For the text-containing cell, return its midpoint in [X, Y] coordinate format. 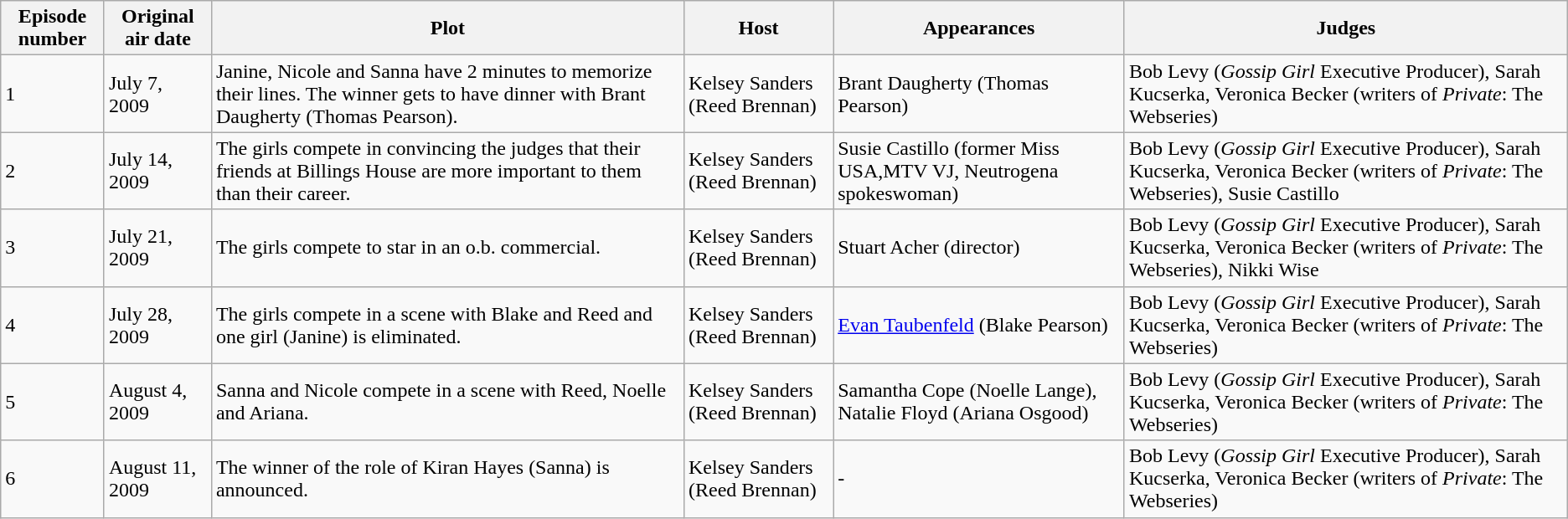
The girls compete in convincing the judges that their friends at Billings House are more important to them than their career. [447, 171]
Evan Taubenfeld (Blake Pearson) [979, 325]
July 7, 2009 [157, 94]
3 [53, 248]
2 [53, 171]
July 28, 2009 [157, 325]
Appearances [979, 28]
July 21, 2009 [157, 248]
The winner of the role of Kiran Hayes (Sanna) is announced. [447, 479]
Brant Daugherty (Thomas Pearson) [979, 94]
Host [758, 28]
Janine, Nicole and Sanna have 2 minutes to memorize their lines. The winner gets to have dinner with Brant Daugherty (Thomas Pearson). [447, 94]
The girls compete in a scene with Blake and Reed and one girl (Janine) is eliminated. [447, 325]
Bob Levy (Gossip Girl Executive Producer), Sarah Kucserka, Veronica Becker (writers of Private: The Webseries), Susie Castillo [1345, 171]
Plot [447, 28]
- [979, 479]
4 [53, 325]
The girls compete to star in an o.b. commercial. [447, 248]
Judges [1345, 28]
July 14, 2009 [157, 171]
5 [53, 402]
Susie Castillo (former Miss USA,MTV VJ, Neutrogena spokeswoman) [979, 171]
Episode number [53, 28]
Sanna and Nicole compete in a scene with Reed, Noelle and Ariana. [447, 402]
Samantha Cope (Noelle Lange), Natalie Floyd (Ariana Osgood) [979, 402]
6 [53, 479]
1 [53, 94]
August 4, 2009 [157, 402]
Original air date [157, 28]
Stuart Acher (director) [979, 248]
Bob Levy (Gossip Girl Executive Producer), Sarah Kucserka, Veronica Becker (writers of Private: The Webseries), Nikki Wise [1345, 248]
August 11, 2009 [157, 479]
